Output the [x, y] coordinate of the center of the cell containing the given text.  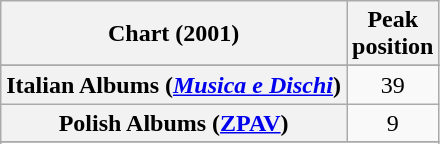
Italian Albums (Musica e Dischi) [174, 85]
9 [393, 123]
Polish Albums (ZPAV) [174, 123]
39 [393, 85]
Peakposition [393, 34]
Chart (2001) [174, 34]
